Scan for the cell matching the given text and deliver its (X, Y) coordinate at center. 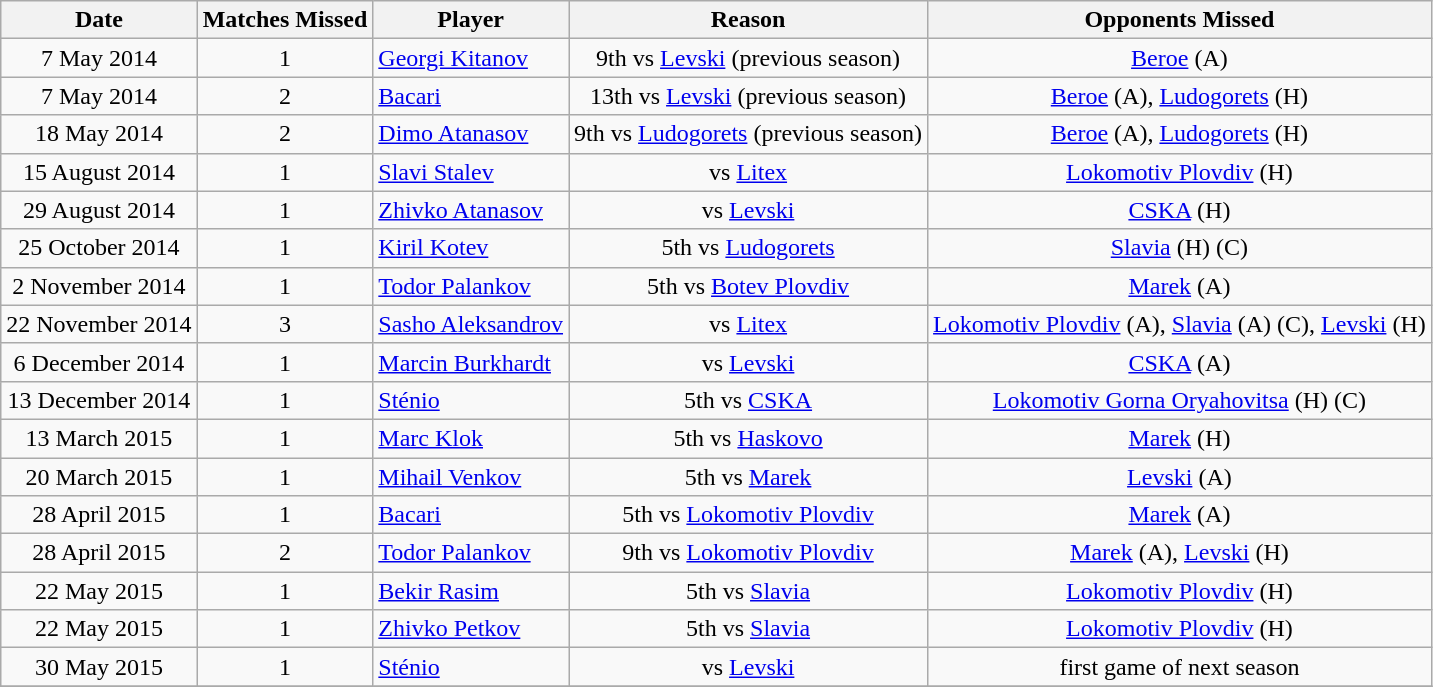
13 March 2015 (99, 438)
Levski (A) (1180, 477)
Lokomotiv Plovdiv (A), Slavia (A) (C), Levski (H) (1180, 324)
Kiril Kotev (471, 248)
9th vs Ludogorets (previous season) (748, 134)
Slavi Stalev (471, 172)
18 May 2014 (99, 134)
20 March 2015 (99, 477)
CSKA (A) (1180, 362)
5th vs Marek (748, 477)
13th vs Levski (previous season) (748, 96)
3 (285, 324)
Date (99, 20)
9th vs Levski (previous season) (748, 58)
9th vs Lokomotiv Plovdiv (748, 553)
Marc Klok (471, 438)
Marek (H) (1180, 438)
Georgi Kitanov (471, 58)
Slavia (H) (C) (1180, 248)
22 November 2014 (99, 324)
29 August 2014 (99, 210)
Sasho Aleksandrov (471, 324)
Bekir Rasim (471, 591)
2 November 2014 (99, 286)
Marcin Burkhardt (471, 362)
CSKA (H) (1180, 210)
Mihail Venkov (471, 477)
Dimo Atanasov (471, 134)
Player (471, 20)
Zhivko Atanasov (471, 210)
6 December 2014 (99, 362)
5th vs Lokomotiv Plovdiv (748, 515)
Beroe (A) (1180, 58)
Matches Missed (285, 20)
5th vs Haskovo (748, 438)
5th vs Ludogorets (748, 248)
25 October 2014 (99, 248)
13 December 2014 (99, 400)
Reason (748, 20)
first game of next season (1180, 667)
30 May 2015 (99, 667)
5th vs Botev Plovdiv (748, 286)
Marek (A), Levski (H) (1180, 553)
Lokomotiv Gorna Oryahovitsa (H) (C) (1180, 400)
5th vs CSKA (748, 400)
Zhivko Petkov (471, 629)
15 August 2014 (99, 172)
Opponents Missed (1180, 20)
